For the text-containing cell, return its midpoint in [x, y] coordinate format. 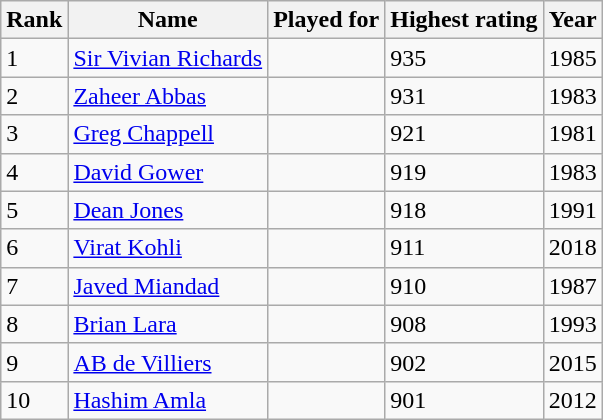
Dean Jones [168, 210]
Zaheer Abbas [168, 96]
Year [572, 20]
Greg Chappell [168, 134]
7 [34, 286]
6 [34, 248]
9 [34, 362]
Brian Lara [168, 324]
901 [464, 400]
908 [464, 324]
Sir Vivian Richards [168, 58]
910 [464, 286]
1987 [572, 286]
3 [34, 134]
2018 [572, 248]
Virat Kohli [168, 248]
Played for [326, 20]
2015 [572, 362]
Hashim Amla [168, 400]
Name [168, 20]
1 [34, 58]
902 [464, 362]
5 [34, 210]
921 [464, 134]
Javed Miandad [168, 286]
919 [464, 172]
AB de Villiers [168, 362]
Rank [34, 20]
918 [464, 210]
David Gower [168, 172]
911 [464, 248]
10 [34, 400]
1993 [572, 324]
931 [464, 96]
8 [34, 324]
4 [34, 172]
1981 [572, 134]
2012 [572, 400]
1991 [572, 210]
Highest rating [464, 20]
935 [464, 58]
1985 [572, 58]
2 [34, 96]
